Locate the cell with the specified text and output its [x, y] center coordinate. 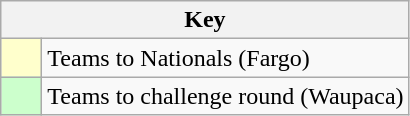
Key [205, 20]
Teams to challenge round (Waupaca) [226, 96]
Teams to Nationals (Fargo) [226, 58]
